Determine the [X, Y] coordinate at the center of the cell enclosing the given text.  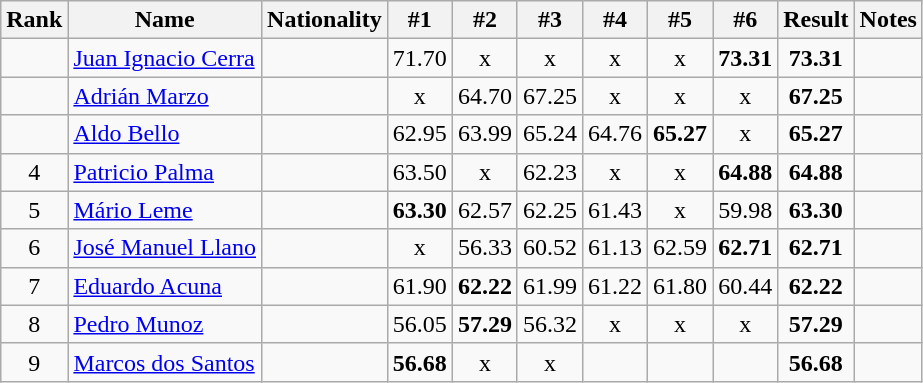
4 [34, 172]
Result [816, 20]
#4 [614, 20]
Name [165, 20]
62.25 [550, 210]
Patricio Palma [165, 172]
Nationality [325, 20]
65.24 [550, 134]
62.23 [550, 172]
5 [34, 210]
Marcos dos Santos [165, 362]
#1 [420, 20]
61.43 [614, 210]
Rank [34, 20]
#6 [746, 20]
56.32 [550, 324]
6 [34, 248]
56.05 [420, 324]
60.52 [550, 248]
#5 [680, 20]
71.70 [420, 58]
Adrián Marzo [165, 96]
Juan Ignacio Cerra [165, 58]
José Manuel Llano [165, 248]
56.33 [484, 248]
61.80 [680, 286]
Pedro Munoz [165, 324]
61.22 [614, 286]
63.50 [420, 172]
62.59 [680, 248]
61.99 [550, 286]
61.90 [420, 286]
9 [34, 362]
59.98 [746, 210]
62.95 [420, 134]
8 [34, 324]
61.13 [614, 248]
64.76 [614, 134]
Aldo Bello [165, 134]
#3 [550, 20]
64.70 [484, 96]
63.99 [484, 134]
Eduardo Acuna [165, 286]
#2 [484, 20]
7 [34, 286]
62.57 [484, 210]
60.44 [746, 286]
Notes [888, 20]
Mário Leme [165, 210]
